Identify which cell holds the provided text, then report its [X, Y] central coordinate. 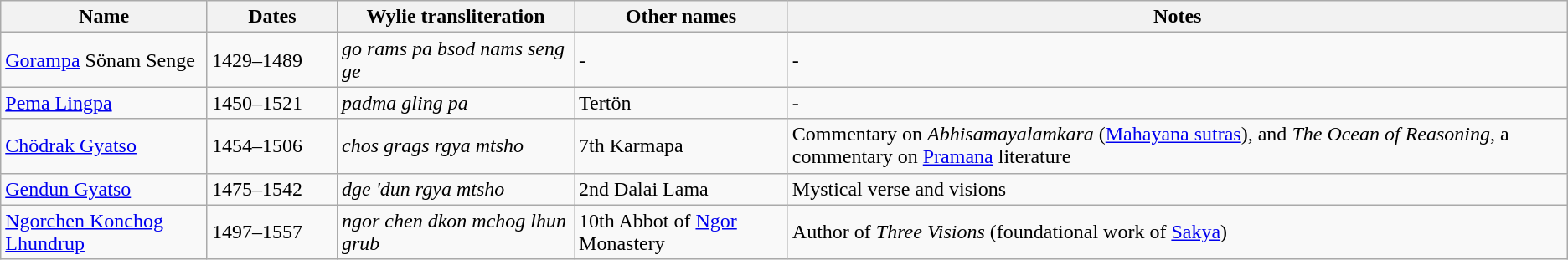
7th Karmapa [682, 145]
2nd Dalai Lama [682, 189]
Gorampa Sönam Senge [104, 60]
Chödrak Gyatso [104, 145]
1429–1489 [271, 60]
Tertön [682, 103]
chos grags rgya mtsho [456, 145]
1475–1542 [271, 189]
10th Abbot of Ngor Monastery [682, 232]
1497–1557 [271, 232]
padma gling pa [456, 103]
Author of Three Visions (foundational work of Sakya) [1178, 232]
1454–1506 [271, 145]
Other names [682, 17]
Commentary on Abhisamayalamkara (Mahayana sutras), and The Ocean of Reasoning, a commentary on Pramana literature [1178, 145]
Name [104, 17]
Wylie transliteration [456, 17]
1450–1521 [271, 103]
go rams pa bsod nams seng ge [456, 60]
Gendun Gyatso [104, 189]
Dates [271, 17]
ngor chen dkon mchog lhun grub [456, 232]
dge 'dun rgya mtsho [456, 189]
Mystical verse and visions [1178, 189]
Ngorchen Konchog Lhundrup [104, 232]
Pema Lingpa [104, 103]
Notes [1178, 17]
